Locate the cell with the specified text and output its (X, Y) center coordinate. 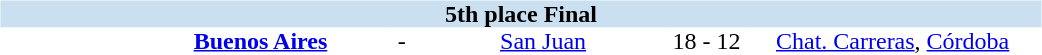
Chat. Carreras, Córdoba (893, 42)
San Juan (544, 42)
5th place Final (520, 14)
18 - 12 (706, 42)
- (402, 42)
Buenos Aires (260, 42)
